For the text-containing cell, return its midpoint in [X, Y] coordinate format. 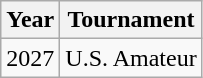
Tournament [131, 20]
Year [30, 20]
2027 [30, 58]
U.S. Amateur [131, 58]
